Return (X, Y) of the center of cell containing provided text 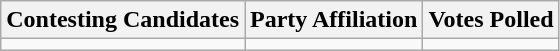
Votes Polled (491, 20)
Party Affiliation (334, 20)
Contesting Candidates (123, 20)
